Search for the cell housing the specified text and yield its (X, Y) center coordinate. 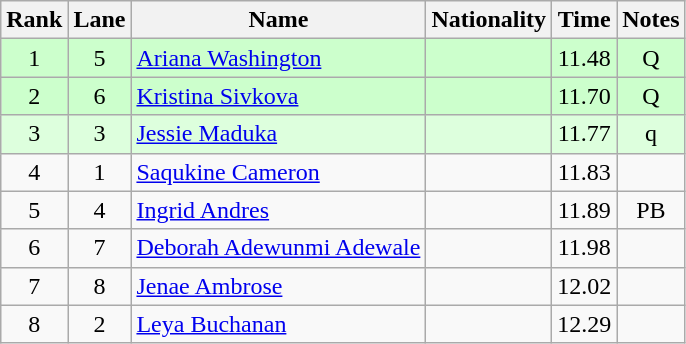
q (651, 134)
11.77 (584, 134)
Notes (651, 20)
Saqukine Cameron (278, 172)
Ingrid Andres (278, 210)
Kristina Sivkova (278, 96)
Name (278, 20)
12.29 (584, 324)
11.48 (584, 58)
11.89 (584, 210)
11.70 (584, 96)
Jenae Ambrose (278, 286)
11.83 (584, 172)
Deborah Adewunmi Adewale (278, 248)
Time (584, 20)
11.98 (584, 248)
Nationality (489, 20)
PB (651, 210)
Leya Buchanan (278, 324)
12.02 (584, 286)
Lane (100, 20)
Jessie Maduka (278, 134)
Rank (34, 20)
Ariana Washington (278, 58)
